Detect which cell encompasses the target text, then output its (x, y) center coordinate. 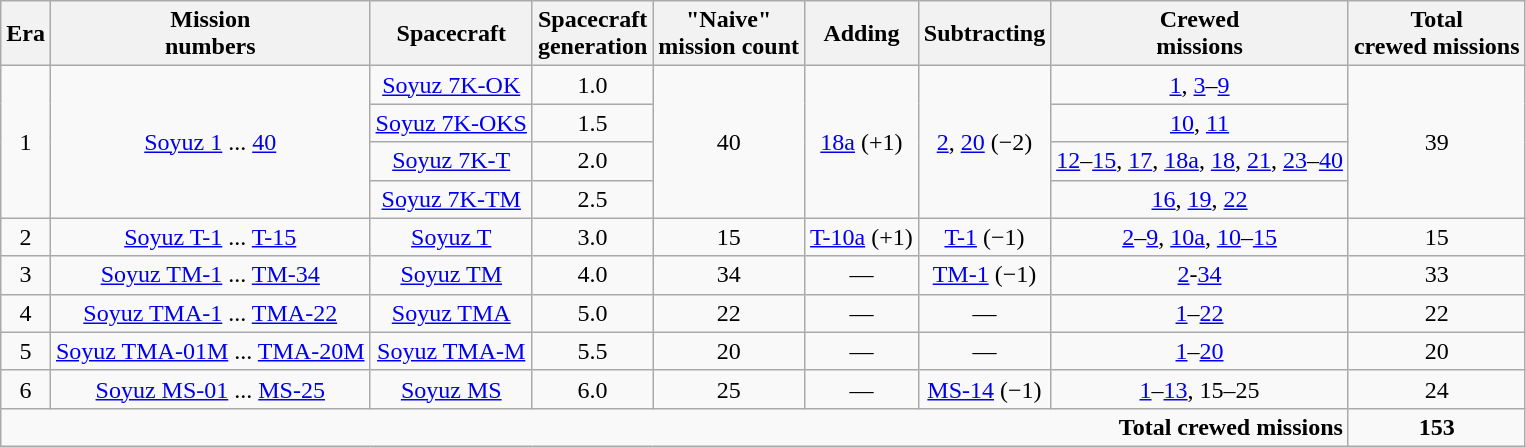
12–15, 17, 18a, 18, 21, 23–40 (1200, 161)
1.5 (592, 123)
Soyuz T (451, 237)
18a (+1) (862, 142)
2–9, 10a, 10–15 (1200, 237)
Missionnumbers (210, 34)
Spacecraftgeneration (592, 34)
40 (729, 142)
Soyuz MS-01 ... MS-25 (210, 389)
6 (26, 389)
Soyuz 7K-OKS (451, 123)
1.0 (592, 85)
T-1 (−1) (984, 237)
2.5 (592, 199)
3 (26, 275)
Soyuz 7K-OK (451, 85)
Crewedmissions (1200, 34)
24 (1436, 389)
10, 11 (1200, 123)
"Naive"mission count (729, 34)
5.0 (592, 313)
Soyuz 7K-T (451, 161)
Soyuz 1 ... 40 (210, 142)
1, 3–9 (1200, 85)
Total crewed missions (675, 427)
T-10a (+1) (862, 237)
Soyuz TMA-01M ... TMA-20M (210, 351)
1 (26, 142)
Totalcrewed missions (1436, 34)
Soyuz 7K-TM (451, 199)
25 (729, 389)
2.0 (592, 161)
Era (26, 34)
TM-1 (−1) (984, 275)
Soyuz TMA-1 ... TMA-22 (210, 313)
Subtracting (984, 34)
2-34 (1200, 275)
Soyuz MS (451, 389)
Spacecraft (451, 34)
34 (729, 275)
1–22 (1200, 313)
6.0 (592, 389)
Soyuz T-1 ... T-15 (210, 237)
Soyuz TMA-M (451, 351)
2 (26, 237)
4.0 (592, 275)
1–13, 15–25 (1200, 389)
16, 19, 22 (1200, 199)
Adding (862, 34)
3.0 (592, 237)
1–20 (1200, 351)
33 (1436, 275)
2, 20 (−2) (984, 142)
4 (26, 313)
Soyuz TM (451, 275)
Soyuz TM-1 ... TM-34 (210, 275)
MS-14 (−1) (984, 389)
Soyuz TMA (451, 313)
5 (26, 351)
5.5 (592, 351)
153 (1436, 427)
39 (1436, 142)
